Find where the given text appears and provide that cell's center as [x, y] coordinate. 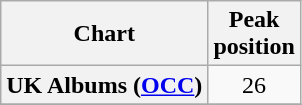
Peakposition [254, 34]
Chart [104, 34]
26 [254, 85]
UK Albums (OCC) [104, 85]
